For the text-containing cell, return its midpoint in (x, y) coordinate format. 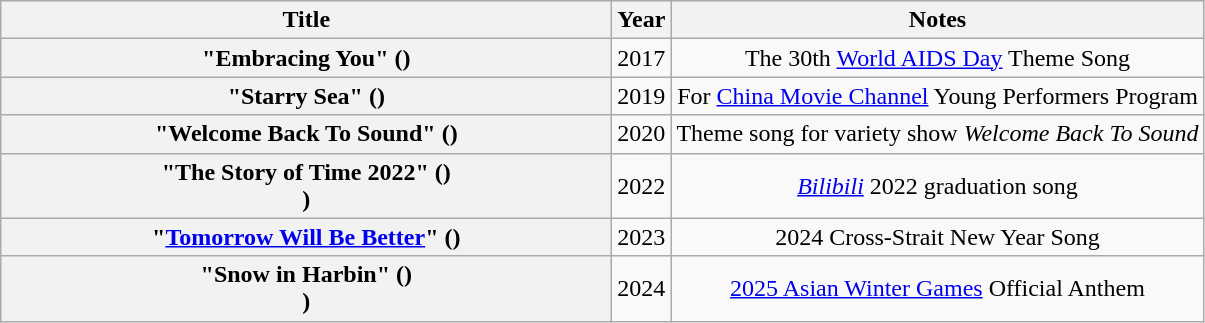
"Starry Sea" () (306, 96)
2024 (642, 288)
"Tomorrow Will Be Better" () (306, 237)
For China Movie Channel Young Performers Program (938, 96)
2025 Asian Winter Games Official Anthem (938, 288)
Notes (938, 20)
"Embracing You" () (306, 58)
2024 Cross-Strait New Year Song (938, 237)
2020 (642, 134)
Year (642, 20)
Title (306, 20)
"Snow in Harbin" ()) (306, 288)
2019 (642, 96)
"Welcome Back To Sound" () (306, 134)
The 30th World AIDS Day Theme Song (938, 58)
"The Story of Time 2022" ()) (306, 186)
2017 (642, 58)
Theme song for variety show Welcome Back To Sound (938, 134)
2022 (642, 186)
Bilibili 2022 graduation song (938, 186)
2023 (642, 237)
